From the cell containing the given text, extract its center point as [X, Y] coordinate. 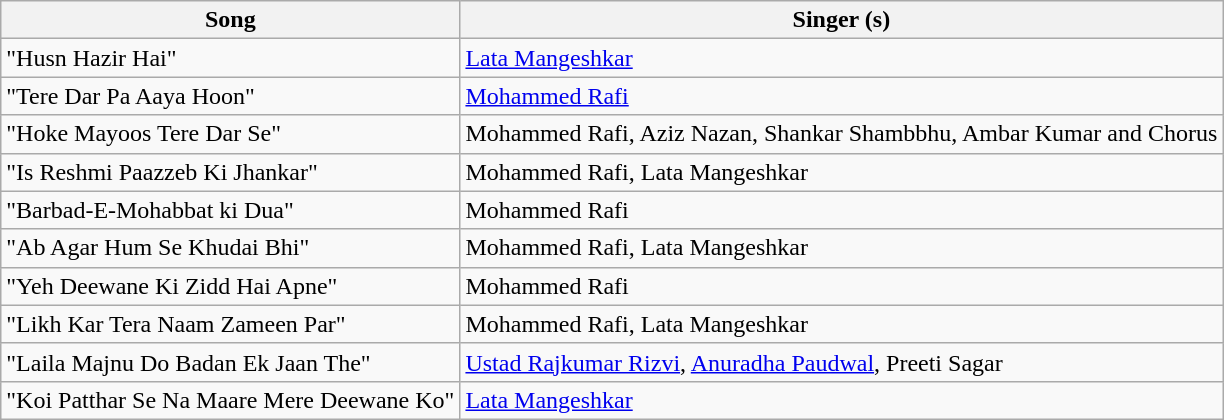
Singer (s) [842, 20]
Song [230, 20]
Mohammed Rafi, Aziz Nazan, Shankar Shambbhu, Ambar Kumar and Chorus [842, 134]
"Tere Dar Pa Aaya Hoon" [230, 96]
"Koi Patthar Se Na Maare Mere Deewane Ko" [230, 400]
"Barbad-E-Mohabbat ki Dua" [230, 210]
"Ab Agar Hum Se Khudai Bhi" [230, 248]
"Laila Majnu Do Badan Ek Jaan The" [230, 362]
"Yeh Deewane Ki Zidd Hai Apne" [230, 286]
"Likh Kar Tera Naam Zameen Par" [230, 324]
Ustad Rajkumar Rizvi, Anuradha Paudwal, Preeti Sagar [842, 362]
"Husn Hazir Hai" [230, 58]
"Is Reshmi Paazzeb Ki Jhankar" [230, 172]
"Hoke Mayoos Tere Dar Se" [230, 134]
